For the text-containing cell, return its midpoint in (X, Y) coordinate format. 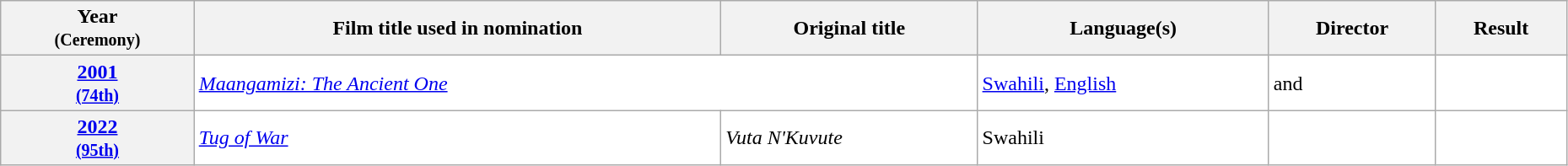
Vuta N'Kuvute (849, 138)
Language(s) (1123, 29)
Result (1501, 29)
Director (1352, 29)
and (1352, 83)
Swahili, English (1123, 83)
2001(74th) (98, 83)
Year(Ceremony) (98, 29)
Maangamizi: The Ancient One (585, 83)
Swahili (1123, 138)
Original title (849, 29)
Tug of War (457, 138)
2022(95th) (98, 138)
Film title used in nomination (457, 29)
